From the cell containing the given text, extract its center point as (x, y) coordinate. 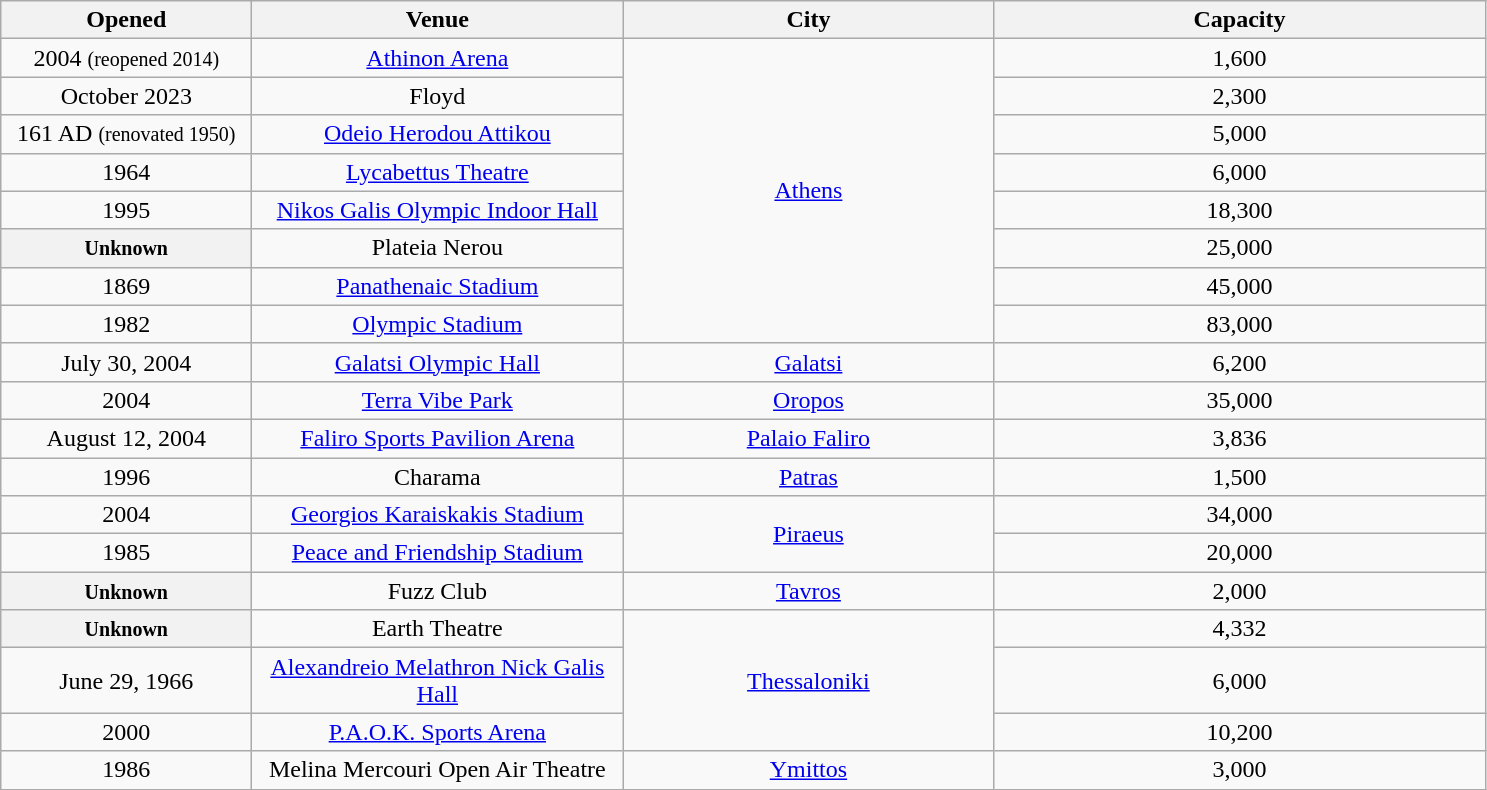
July 30, 2004 (126, 362)
1982 (126, 324)
45,000 (1240, 286)
Venue (438, 20)
Nikos Galis Olympic Indoor Hall (438, 210)
Ymittos (808, 770)
Earth Theatre (438, 629)
3,000 (1240, 770)
Galatsi (808, 362)
Alexandreio Melathron Nick Galis Hall (438, 680)
Lycabettus Theatre (438, 172)
Odeio Herodou Attikou (438, 134)
Tavros (808, 591)
Panathenaic Stadium (438, 286)
1,600 (1240, 58)
Piraeus (808, 534)
6,200 (1240, 362)
Galatsi Olympic Hall (438, 362)
P.A.O.K. Sports Arena (438, 732)
3,836 (1240, 438)
4,332 (1240, 629)
Capacity (1240, 20)
1995 (126, 210)
1964 (126, 172)
Athinon Arena (438, 58)
161 AD (renovated 1950) (126, 134)
1986 (126, 770)
1869 (126, 286)
2,300 (1240, 96)
Charama (438, 477)
1985 (126, 553)
10,200 (1240, 732)
Terra Vibe Park (438, 400)
20,000 (1240, 553)
Oropos (808, 400)
Peace and Friendship Stadium (438, 553)
25,000 (1240, 248)
35,000 (1240, 400)
34,000 (1240, 515)
Faliro Sports Pavilion Arena (438, 438)
October 2023 (126, 96)
August 12, 2004 (126, 438)
5,000 (1240, 134)
1,500 (1240, 477)
Fuzz Club (438, 591)
Athens (808, 191)
Floyd (438, 96)
Palaio Faliro (808, 438)
83,000 (1240, 324)
Opened (126, 20)
Olympic Stadium (438, 324)
June 29, 1966 (126, 680)
Plateia Nerou (438, 248)
Patras (808, 477)
2000 (126, 732)
2,000 (1240, 591)
Thessaloniki (808, 680)
Melina Mercouri Open Air Theatre (438, 770)
18,300 (1240, 210)
2004 (reopened 2014) (126, 58)
Georgios Karaiskakis Stadium (438, 515)
1996 (126, 477)
City (808, 20)
